Find where the given text appears and provide that cell's center as (X, Y) coordinate. 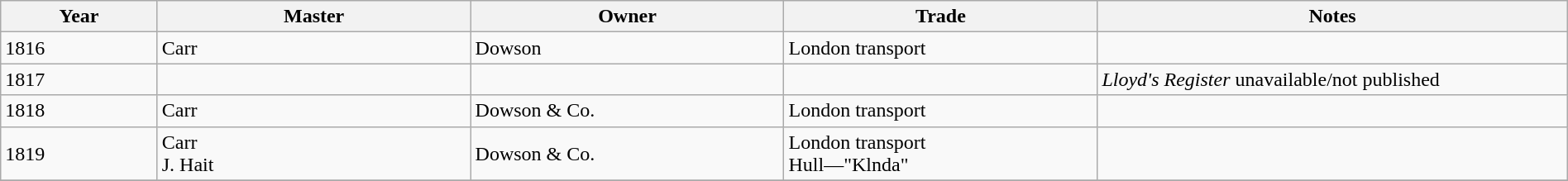
Owner (627, 17)
Trade (941, 17)
1819 (79, 154)
London transportHull—"Klnda" (941, 154)
Lloyd's Register unavailable/not published (1332, 79)
1818 (79, 111)
1816 (79, 48)
Year (79, 17)
Master (314, 17)
Notes (1332, 17)
Dowson (627, 48)
1817 (79, 79)
CarrJ. Hait (314, 154)
